Output the [x, y] coordinate of the center of the cell containing the given text.  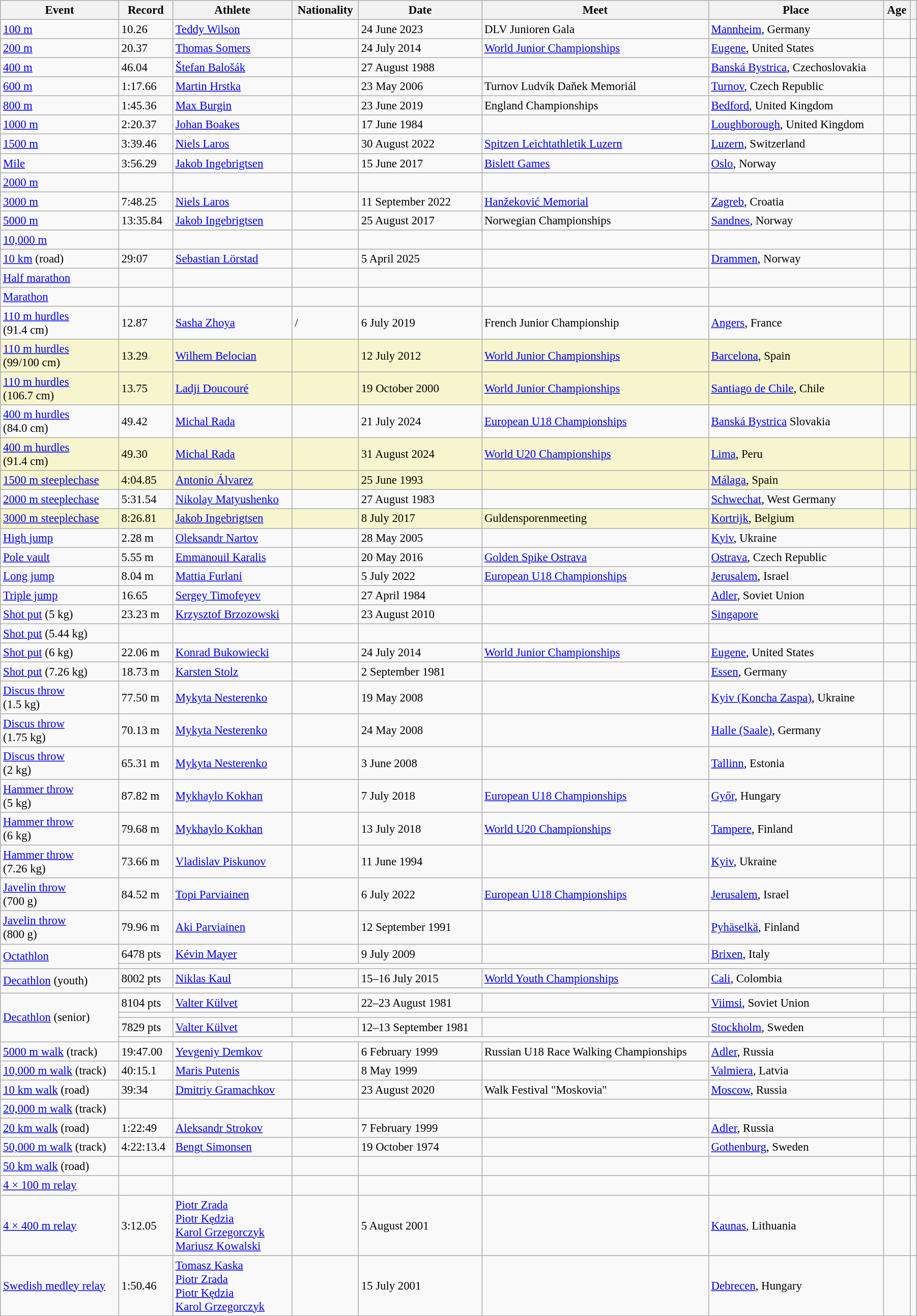
Halle (Saale), Germany [796, 730]
73.66 m [146, 862]
17 June 1984 [420, 125]
Half marathon [60, 278]
Swedish medley relay [60, 1286]
Mattia Furlani [232, 576]
8:26.81 [146, 519]
3:39.46 [146, 144]
Tomasz KaskaPiotr ZradaPiotr KędziaKarol Grzegorczyk [232, 1286]
5:31.54 [146, 500]
12 July 2012 [420, 356]
49.30 [146, 455]
50 km walk (road) [60, 1166]
18.73 m [146, 671]
Max Burgin [232, 106]
Cali, Colombia [796, 978]
Santiago de Chile, Chile [796, 389]
5 July 2022 [420, 576]
Topi Parviainen [232, 894]
50,000 m walk (track) [60, 1147]
Turnov Ludvík Daňek Memoriál [595, 86]
Pyhäselkä, Finland [796, 928]
1:17.66 [146, 86]
Valmiera, Latvia [796, 1071]
Luzern, Switzerland [796, 144]
Tampere, Finland [796, 829]
Decathlon (senior) [60, 1017]
87.82 m [146, 797]
Hammer throw(5 kg) [60, 797]
Karsten Stolz [232, 671]
15 June 2017 [420, 163]
Ladji Doucouré [232, 389]
Age [897, 10]
Štefan Balošák [232, 68]
22.06 m [146, 653]
Sasha Zhoya [232, 323]
7 February 1999 [420, 1128]
Stockholm, Sweden [796, 1027]
Decathlon (youth) [60, 981]
Octathlon [60, 956]
13.75 [146, 389]
15–16 July 2015 [420, 978]
13 July 2018 [420, 829]
Drammen, Norway [796, 259]
5000 m [60, 220]
Triple jump [60, 595]
Győr, Hungary [796, 797]
19 October 1974 [420, 1147]
Discus throw(1.5 kg) [60, 698]
3000 m steeplechase [60, 519]
110 m hurdles(106.7 cm) [60, 389]
79.96 m [146, 928]
12 September 1991 [420, 928]
27 April 1984 [420, 595]
49.42 [146, 421]
110 m hurdles(91.4 cm) [60, 323]
Ostrava, Czech Republic [796, 557]
Javelin throw(700 g) [60, 894]
Shot put (5.44 kg) [60, 633]
High jump [60, 538]
23.23 m [146, 615]
Essen, Germany [796, 671]
24 May 2008 [420, 730]
Pole vault [60, 557]
9 July 2009 [420, 954]
Schwechat, West Germany [796, 500]
10 km walk (road) [60, 1090]
Record [146, 10]
Debrecen, Hungary [796, 1286]
6 July 2022 [420, 894]
40:15.1 [146, 1071]
13:35.84 [146, 220]
Thomas Somers [232, 48]
Singapore [796, 615]
Emmanouil Karalis [232, 557]
England Championships [595, 106]
Gothenburg, Sweden [796, 1147]
23 August 2010 [420, 615]
8 May 1999 [420, 1071]
6 July 2019 [420, 323]
84.52 m [146, 894]
8 July 2017 [420, 519]
Sandnes, Norway [796, 220]
3000 m [60, 201]
Brixen, Italy [796, 954]
Bedford, United Kingdom [796, 106]
15 July 2001 [420, 1286]
Dmitriy Gramachkov [232, 1090]
Mannheim, Germany [796, 30]
Hammer throw(6 kg) [60, 829]
Viimsi, Soviet Union [796, 1003]
Kyiv (Koncha Zaspa), Ukraine [796, 698]
4 × 400 m relay [60, 1225]
7 July 2018 [420, 797]
800 m [60, 106]
2 September 1981 [420, 671]
4 × 100 m relay [60, 1186]
3:56.29 [146, 163]
10 km (road) [60, 259]
29:07 [146, 259]
Javelin throw(800 g) [60, 928]
30 August 2022 [420, 144]
Yevgeniy Demkov [232, 1051]
Place [796, 10]
Marathon [60, 297]
8104 pts [146, 1003]
19:47.00 [146, 1051]
Date [420, 10]
Wilhem Belocian [232, 356]
Zagreb, Croatia [796, 201]
Vladislav Piskunov [232, 862]
25 August 2017 [420, 220]
Shot put (7.26 kg) [60, 671]
Aleksandr Strokov [232, 1128]
Bengt Simonsen [232, 1147]
400 m [60, 68]
Walk Festival "Moskovia" [595, 1090]
7829 pts [146, 1027]
5 April 2025 [420, 259]
23 May 2006 [420, 86]
Norwegian Championships [595, 220]
Bislett Games [595, 163]
20.37 [146, 48]
Konrad Bukowiecki [232, 653]
Krzysztof Brzozowski [232, 615]
1500 m steeplechase [60, 480]
Nikolay Matyushenko [232, 500]
10,000 m [60, 240]
Golden Spike Ostrava [595, 557]
Discus throw(1.75 kg) [60, 730]
Niklas Kaul [232, 978]
200 m [60, 48]
Kévin Mayer [232, 954]
23 June 2019 [420, 106]
12–13 September 1981 [420, 1027]
400 m hurdles(84.0 cm) [60, 421]
5000 m walk (track) [60, 1051]
Hanžeković Memorial [595, 201]
25 June 1993 [420, 480]
Discus throw(2 kg) [60, 763]
16.65 [146, 595]
Russian U18 Race Walking Championships [595, 1051]
20 May 2016 [420, 557]
3:12.05 [146, 1225]
Maris Putenis [232, 1071]
8002 pts [146, 978]
21 July 2024 [420, 421]
Sebastian Lörstad [232, 259]
5 August 2001 [420, 1225]
22–23 August 1981 [420, 1003]
2000 m steeplechase [60, 500]
Kaunas, Lithuania [796, 1225]
1:22:49 [146, 1128]
Barcelona, Spain [796, 356]
20 km walk (road) [60, 1128]
7:48.25 [146, 201]
Athlete [232, 10]
Johan Boakes [232, 125]
12.87 [146, 323]
20,000 m walk (track) [60, 1109]
Turnov, Czech Republic [796, 86]
Banská Bystrica, Czechoslovakia [796, 68]
11 September 2022 [420, 201]
1:45.36 [146, 106]
6 February 1999 [420, 1051]
Loughborough, United Kingdom [796, 125]
110 m hurdles(99/100 cm) [60, 356]
2000 m [60, 182]
10.26 [146, 30]
Mile [60, 163]
1000 m [60, 125]
65.31 m [146, 763]
24 June 2023 [420, 30]
DLV Junioren Gala [595, 30]
28 May 2005 [420, 538]
4:04.85 [146, 480]
World Youth Championships [595, 978]
39:34 [146, 1090]
23 August 2020 [420, 1090]
Aki Parviainen [232, 928]
Sergey Timofeyev [232, 595]
1500 m [60, 144]
Martin Hrstka [232, 86]
Oslo, Norway [796, 163]
6478 pts [146, 954]
Meet [595, 10]
8.04 m [146, 576]
Teddy Wilson [232, 30]
10,000 m walk (track) [60, 1071]
2:20.37 [146, 125]
Antonio Álvarez [232, 480]
79.68 m [146, 829]
19 October 2000 [420, 389]
Long jump [60, 576]
French Junior Championship [595, 323]
Piotr ZradaPiotr KędziaKarol GrzegorczykMariusz Kowalski [232, 1225]
31 August 2024 [420, 455]
Banská Bystrica Slovakia [796, 421]
Hammer throw(7.26 kg) [60, 862]
2.28 m [146, 538]
27 August 1988 [420, 68]
Moscow, Russia [796, 1090]
19 May 2008 [420, 698]
400 m hurdles(91.4 cm) [60, 455]
Oleksandr Nartov [232, 538]
Tallinn, Estonia [796, 763]
5.55 m [146, 557]
4:22:13.4 [146, 1147]
13.29 [146, 356]
27 August 1983 [420, 500]
Adler, Soviet Union [796, 595]
Spitzen Leichtathletik Luzern [595, 144]
Lima, Peru [796, 455]
Nationality [325, 10]
Shot put (5 kg) [60, 615]
Angers, France [796, 323]
11 June 1994 [420, 862]
1:50.46 [146, 1286]
70.13 m [146, 730]
Shot put (6 kg) [60, 653]
46.04 [146, 68]
/ [325, 323]
100 m [60, 30]
Event [60, 10]
Kortrijk, Belgium [796, 519]
Málaga, Spain [796, 480]
Guldensporenmeeting [595, 519]
600 m [60, 86]
3 June 2008 [420, 763]
77.50 m [146, 698]
